Output the [x, y] coordinate of the center of the cell containing the given text.  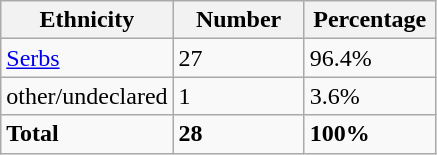
96.4% [370, 58]
1 [238, 96]
Ethnicity [87, 20]
other/undeclared [87, 96]
Percentage [370, 20]
Number [238, 20]
Serbs [87, 58]
28 [238, 134]
100% [370, 134]
3.6% [370, 96]
Total [87, 134]
27 [238, 58]
